Determine the [X, Y] coordinate at the center of the cell enclosing the given text.  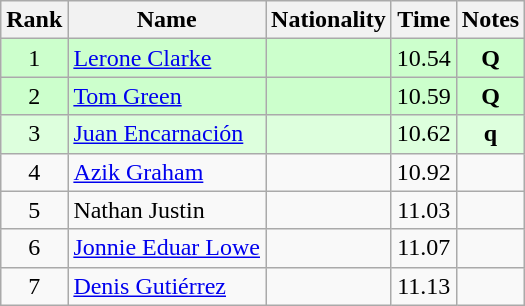
5 [34, 210]
10.62 [424, 134]
Name [167, 20]
Nathan Justin [167, 210]
Azik Graham [167, 172]
Denis Gutiérrez [167, 286]
Juan Encarnación [167, 134]
Lerone Clarke [167, 58]
11.13 [424, 286]
7 [34, 286]
10.92 [424, 172]
10.59 [424, 96]
3 [34, 134]
q [490, 134]
Time [424, 20]
2 [34, 96]
Jonnie Eduar Lowe [167, 248]
Tom Green [167, 96]
6 [34, 248]
1 [34, 58]
Rank [34, 20]
Nationality [329, 20]
11.03 [424, 210]
11.07 [424, 248]
10.54 [424, 58]
4 [34, 172]
Notes [490, 20]
